Search for the cell housing the specified text and yield its (X, Y) center coordinate. 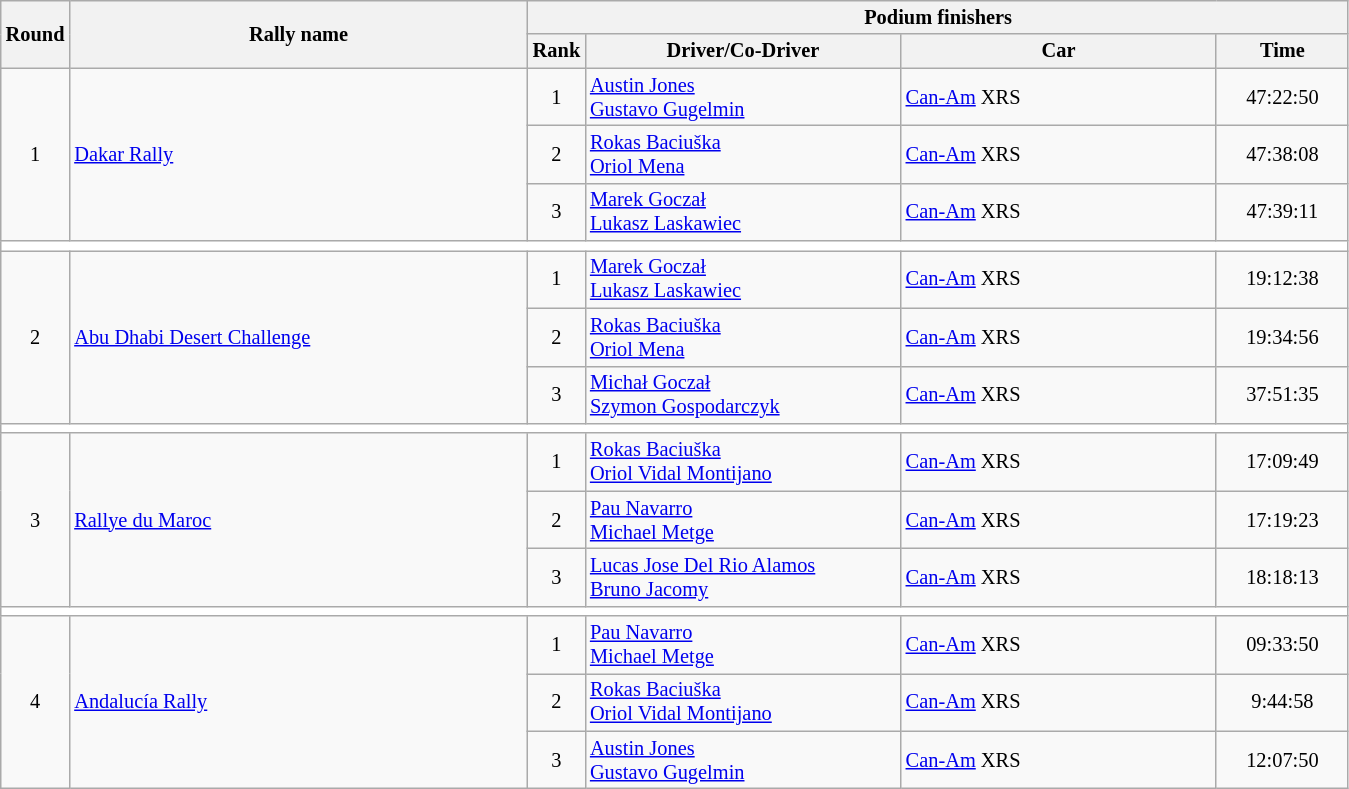
47:39:11 (1282, 212)
18:18:13 (1282, 577)
4 (36, 702)
19:12:38 (1282, 279)
Lucas Jose Del Rio Alamos Bruno Jacomy (743, 577)
17:19:23 (1282, 520)
37:51:35 (1282, 395)
Rally name (298, 34)
Rank (556, 51)
Michał Goczał Szymon Gospodarczyk (743, 395)
Round (36, 34)
9:44:58 (1282, 702)
17:09:49 (1282, 462)
Abu Dhabi Desert Challenge (298, 336)
47:22:50 (1282, 97)
Driver/Co-Driver (743, 51)
12:07:50 (1282, 760)
Car (1059, 51)
Podium finishers (938, 17)
09:33:50 (1282, 645)
47:38:08 (1282, 154)
Time (1282, 51)
Andalucía Rally (298, 702)
Rallye du Maroc (298, 520)
Dakar Rally (298, 154)
19:34:56 (1282, 337)
